Provide the [X, Y] coordinate of the cell's center where the given text is located.  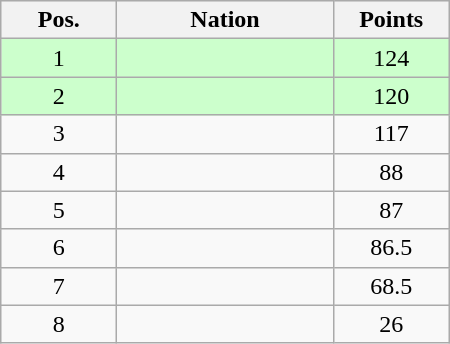
26 [391, 324]
117 [391, 134]
1 [59, 58]
3 [59, 134]
124 [391, 58]
87 [391, 210]
8 [59, 324]
5 [59, 210]
68.5 [391, 286]
2 [59, 96]
88 [391, 172]
Nation [225, 20]
Points [391, 20]
86.5 [391, 248]
7 [59, 286]
6 [59, 248]
4 [59, 172]
Pos. [59, 20]
120 [391, 96]
